Provide the (x, y) coordinate of the cell's center where the given text is located.  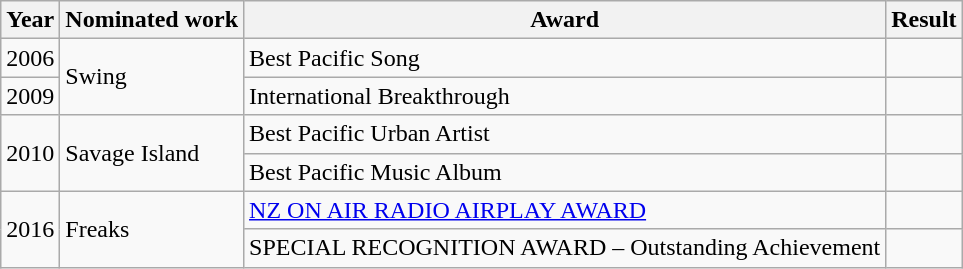
2009 (30, 96)
Best Pacific Urban Artist (565, 134)
International Breakthrough (565, 96)
2006 (30, 58)
Freaks (152, 229)
Savage Island (152, 153)
Nominated work (152, 20)
Result (924, 20)
2016 (30, 229)
Best Pacific Music Album (565, 172)
SPECIAL RECOGNITION AWARD – Outstanding Achievement (565, 248)
Best Pacific Song (565, 58)
Year (30, 20)
Swing (152, 77)
NZ ON AIR RADIO AIRPLAY AWARD (565, 210)
2010 (30, 153)
Award (565, 20)
